Pinpoint the cell where the given text exists, returning its [x, y] midpoint coordinate. 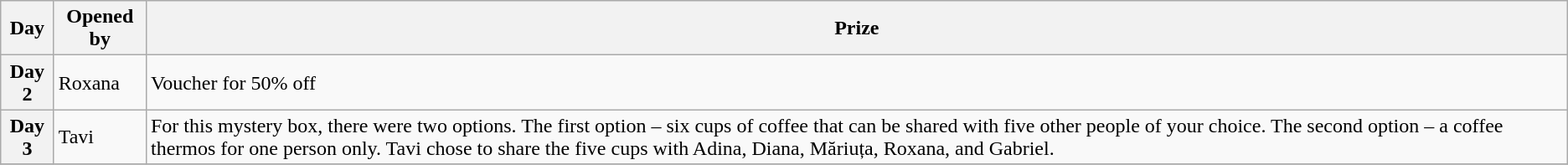
Tavi [100, 137]
Day [27, 28]
Voucher for 50% off [856, 82]
Day 2 [27, 82]
Opened by [100, 28]
Day 3 [27, 137]
Roxana [100, 82]
Prize [856, 28]
